Provide the (X, Y) coordinate of the cell's center where the given text is located.  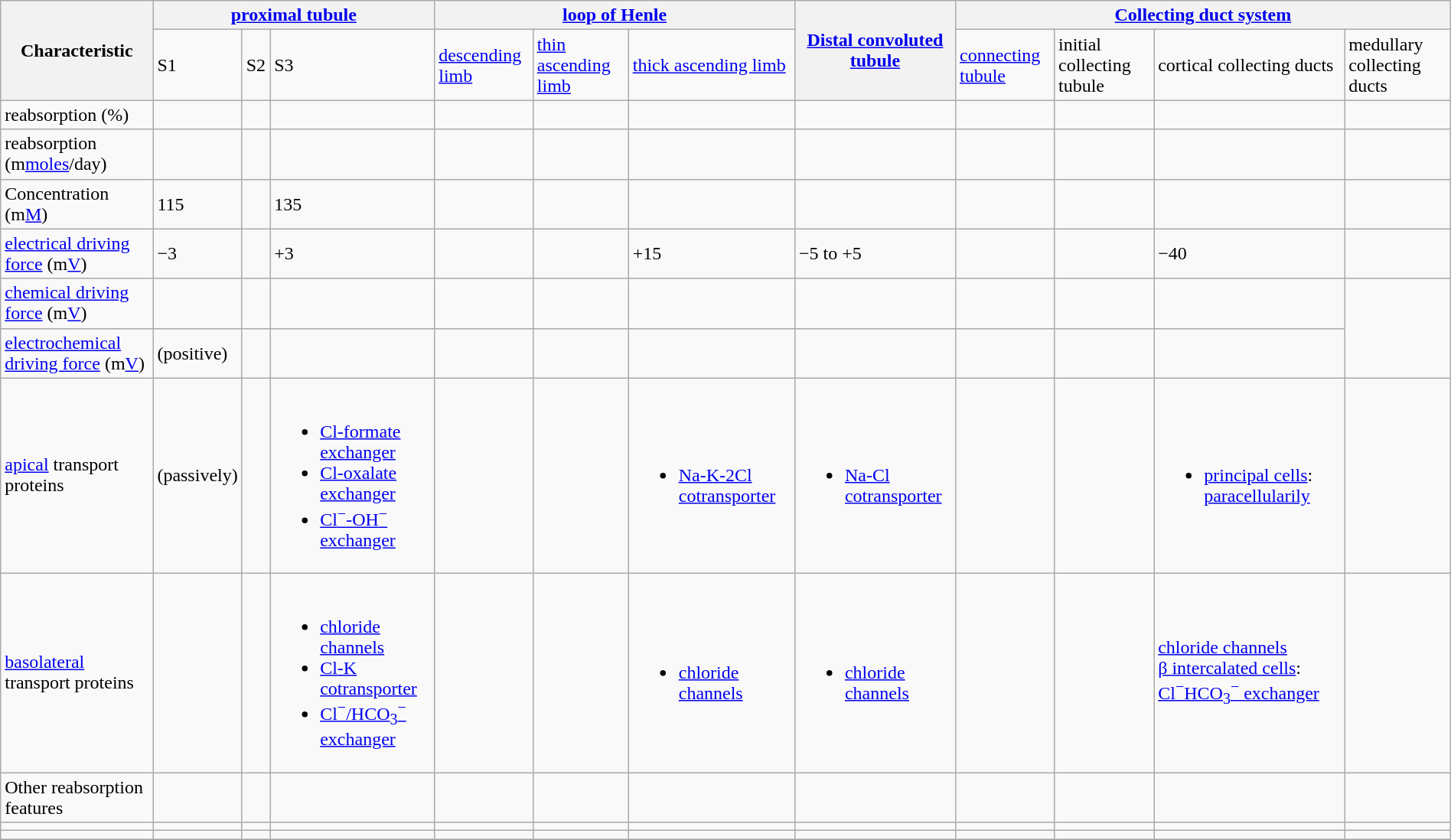
chemical driving force (mV) (77, 303)
(positive) (197, 353)
cortical collecting ducts (1249, 65)
135 (352, 203)
S3 (352, 65)
Cl-formate exchangerCl-oxalate exchangerCl−-OH− exchanger (352, 476)
thin ascending limb (580, 65)
(passively) (197, 476)
Na-Cl cotransporter (875, 476)
Na-K-2Cl cotransporter (712, 476)
medullary collecting ducts (1397, 65)
electrochemical driving force (mV) (77, 353)
initial collecting tubule (1104, 65)
S1 (197, 65)
apical transport proteins (77, 476)
+3 (352, 254)
basolateral transport proteins (77, 673)
chloride channelsCl-K cotransporterCl−/HCO3− exchanger (352, 673)
thick ascending limb (712, 65)
loop of Henle (615, 15)
reabsorption (mmoles/day) (77, 155)
Collecting duct system (1203, 15)
+15 (712, 254)
principal cells: paracellularily (1249, 476)
descending limb (484, 65)
S2 (256, 65)
−3 (197, 254)
connecting tubule (1004, 65)
reabsorption (%) (77, 115)
Other reabsorption features (77, 797)
Concentration (mM) (77, 203)
−40 (1249, 254)
electrical driving force (mV) (77, 254)
Characteristic (77, 50)
Distal convoluted tubule (875, 50)
proximal tubule (294, 15)
chloride channelsβ intercalated cells: Cl−HCO3− exchanger (1249, 673)
115 (197, 203)
−5 to +5 (875, 254)
